Detect which cell encompasses the target text, then output its [x, y] center coordinate. 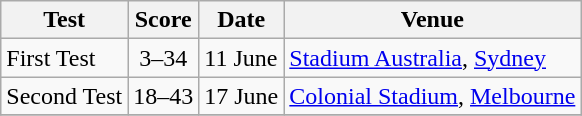
Venue [432, 20]
Date [242, 20]
Score [164, 20]
11 June [242, 58]
17 June [242, 96]
Stadium Australia, Sydney [432, 58]
18–43 [164, 96]
Colonial Stadium, Melbourne [432, 96]
3–34 [164, 58]
Second Test [64, 96]
Test [64, 20]
First Test [64, 58]
